Search for the cell housing the specified text and yield its (x, y) center coordinate. 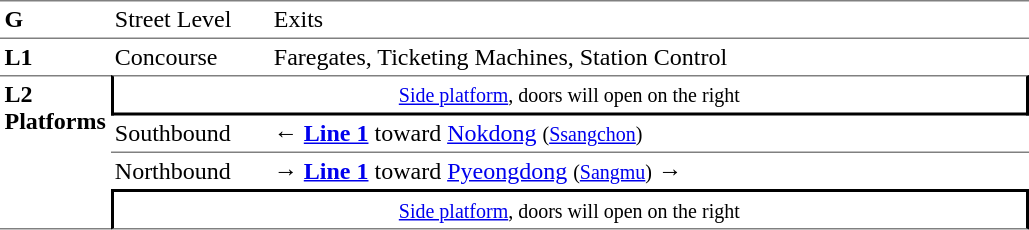
Concourse (190, 57)
L1 (55, 57)
← Line 1 toward Nokdong (Ssangchon) (648, 135)
Southbound (190, 135)
Street Level (190, 20)
L2Platforms (55, 152)
Northbound (190, 171)
Exits (648, 20)
→ Line 1 toward Pyeongdong (Sangmu) → (648, 171)
Faregates, Ticketing Machines, Station Control (648, 57)
G (55, 20)
